Locate the cell with the specified text and output its (X, Y) center coordinate. 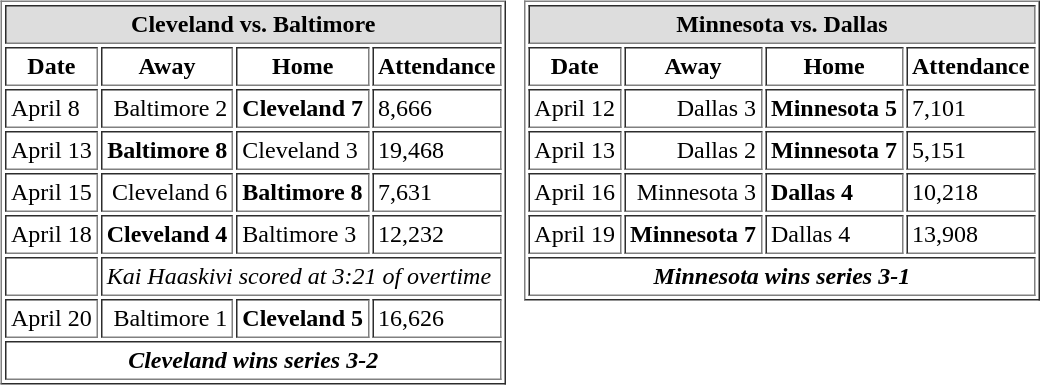
Cleveland 3 (302, 150)
Minnesota 3 (693, 192)
13,908 (970, 234)
Baltimore 2 (168, 108)
Cleveland vs. Baltimore (253, 24)
7,631 (436, 192)
Cleveland wins series 3-2 (253, 360)
April 8 (52, 108)
Minnesota vs. Dallas (782, 24)
April 16 (574, 192)
Baltimore 1 (168, 318)
12,232 (436, 234)
19,468 (436, 150)
April 20 (52, 318)
Cleveland 4 (168, 234)
Cleveland 7 (302, 108)
April 12 (574, 108)
5,151 (970, 150)
16,626 (436, 318)
7,101 (970, 108)
Dallas 3 (693, 108)
Baltimore 3 (302, 234)
10,218 (970, 192)
Cleveland 5 (302, 318)
8,666 (436, 108)
April 18 (52, 234)
Cleveland 6 (168, 192)
April 15 (52, 192)
Minnesota 5 (834, 108)
April 19 (574, 234)
Kai Haaskivi scored at 3:21 of overtime (302, 276)
Dallas 2 (693, 150)
Minnesota wins series 3-1 (782, 276)
